Identify which cell holds the provided text, then report its (x, y) central coordinate. 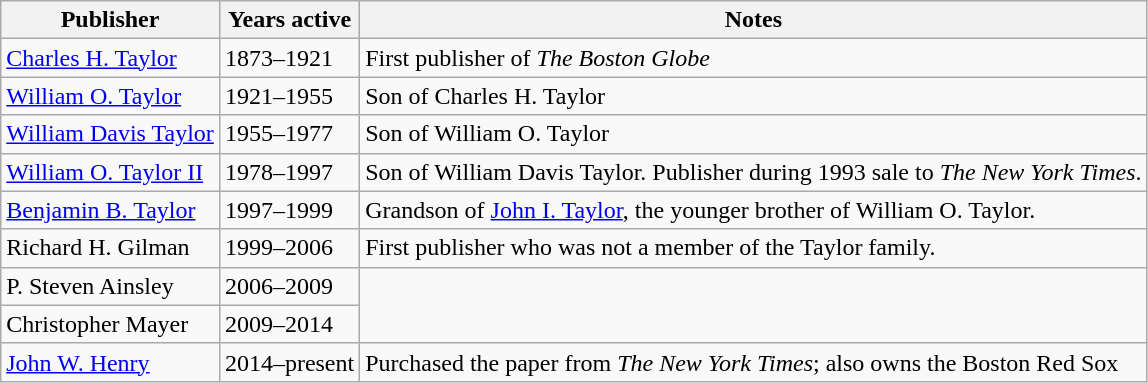
William O. Taylor (110, 96)
Publisher (110, 20)
William O. Taylor II (110, 172)
Son of William Davis Taylor. Publisher during 1993 sale to The New York Times. (754, 172)
William Davis Taylor (110, 134)
1955–1977 (289, 134)
Years active (289, 20)
1999–2006 (289, 248)
1997–1999 (289, 210)
Purchased the paper from The New York Times; also owns the Boston Red Sox (754, 362)
Benjamin B. Taylor (110, 210)
Christopher Mayer (110, 324)
1873–1921 (289, 58)
1978–1997 (289, 172)
Son of Charles H. Taylor (754, 96)
Richard H. Gilman (110, 248)
2009–2014 (289, 324)
Notes (754, 20)
Charles H. Taylor (110, 58)
1921–1955 (289, 96)
Grandson of John I. Taylor, the younger brother of William O. Taylor. (754, 210)
2014–present (289, 362)
John W. Henry (110, 362)
First publisher of The Boston Globe (754, 58)
2006–2009 (289, 286)
P. Steven Ainsley (110, 286)
First publisher who was not a member of the Taylor family. (754, 248)
Son of William O. Taylor (754, 134)
